Determine the (X, Y) coordinate at the center of the cell enclosing the given text.  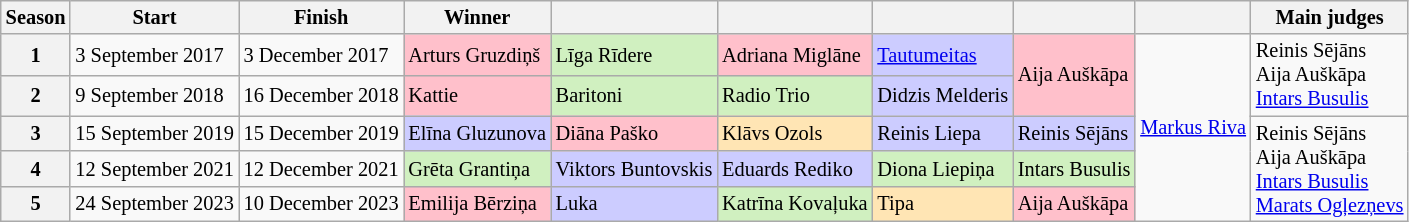
Main judges (1330, 17)
Elīna Gluzunova (478, 134)
9 September 2018 (154, 96)
Diona Liepiņa (942, 168)
Reinis SējānsAija AuškāpaIntars Busulis (1330, 75)
Markus Riva (1193, 128)
Līga Rīdere (634, 54)
Viktors Buntovskis (634, 168)
4 (36, 168)
Katrīna Kovaļuka (794, 204)
2 (36, 96)
Intars Busulis (1074, 168)
24 September 2023 (154, 204)
Adriana Miglāne (794, 54)
3 (36, 134)
Emilija Bērziņa (478, 204)
Radio Trio (794, 96)
5 (36, 204)
Reinis Liepa (942, 134)
Tautumeitas (942, 54)
Season (36, 17)
Kattie (478, 96)
Reinis SējānsAija AuškāpaIntars BusulisMarats Ogļezņevs (1330, 169)
Arturs Gruzdiņš (478, 54)
Reinis Sējāns (1074, 134)
15 September 2019 (154, 134)
10 December 2023 (322, 204)
12 September 2021 (154, 168)
Winner (478, 17)
Finish (322, 17)
15 December 2019 (322, 134)
Luka (634, 204)
Didzis Melderis (942, 96)
3 September 2017 (154, 54)
12 December 2021 (322, 168)
Grēta Grantiņa (478, 168)
Klāvs Ozols (794, 134)
Start (154, 17)
Eduards Rediko (794, 168)
1 (36, 54)
Baritoni (634, 96)
Tipa (942, 204)
3 December 2017 (322, 54)
16 December 2018 (322, 96)
Diāna Paško (634, 134)
